From the cell containing the given text, extract its center point as (X, Y) coordinate. 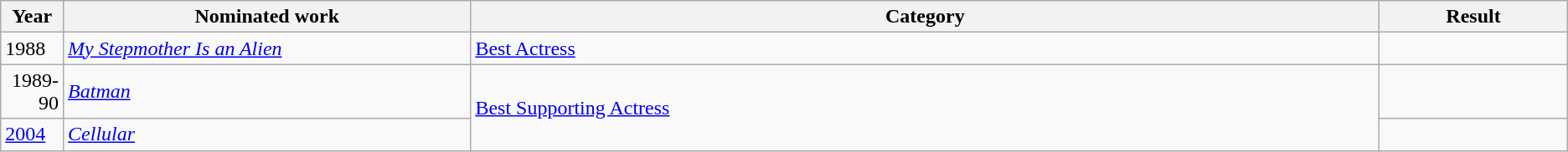
Batman (267, 92)
Year (32, 17)
Result (1473, 17)
1989-90 (32, 92)
1988 (32, 48)
Best Supporting Actress (925, 107)
Nominated work (267, 17)
Best Actress (925, 48)
My Stepmother Is an Alien (267, 48)
Cellular (267, 134)
Category (925, 17)
2004 (32, 134)
